Search for the cell housing the specified text and yield its (X, Y) center coordinate. 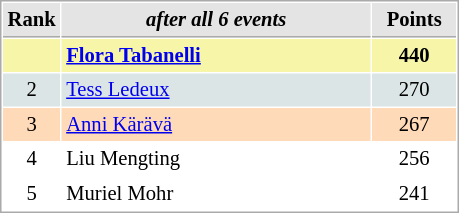
Rank (32, 20)
3 (32, 124)
270 (414, 90)
Points (414, 20)
256 (414, 158)
Flora Tabanelli (216, 56)
4 (32, 158)
Muriel Mohr (216, 194)
Liu Mengting (216, 158)
267 (414, 124)
Tess Ledeux (216, 90)
after all 6 events (216, 20)
241 (414, 194)
5 (32, 194)
Anni Kärävä (216, 124)
440 (414, 56)
2 (32, 90)
